Extract the (X, Y) coordinate from the center of the cell holding the provided text.  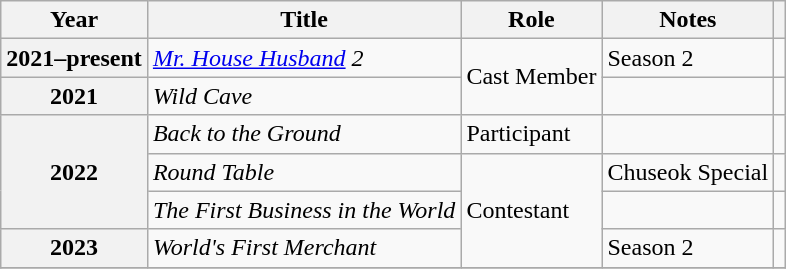
Round Table (304, 172)
Cast Member (532, 77)
2021–present (74, 58)
2023 (74, 248)
World's First Merchant (304, 248)
Back to the Ground (304, 134)
Mr. House Husband 2 (304, 58)
Chuseok Special (688, 172)
Contestant (532, 210)
Year (74, 20)
The First Business in the World (304, 210)
Role (532, 20)
2022 (74, 172)
Title (304, 20)
Notes (688, 20)
Participant (532, 134)
Wild Cave (304, 96)
2021 (74, 96)
